Find where the given text appears and provide that cell's center as [x, y] coordinate. 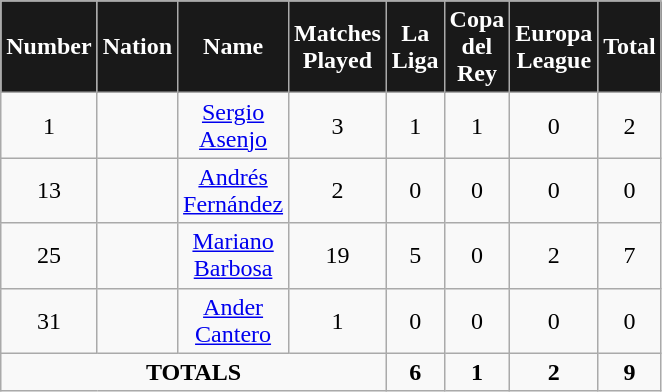
9 [630, 372]
MatchesPlayed [338, 47]
Number [49, 47]
Mariano Barbosa [234, 256]
TOTALS [194, 372]
Europa League [554, 47]
Copa del Rey [477, 47]
Sergio Asenjo [234, 126]
Nation [137, 47]
Total [630, 47]
19 [338, 256]
5 [415, 256]
3 [338, 126]
7 [630, 256]
Andrés Fernández [234, 190]
31 [49, 320]
13 [49, 190]
La Liga [415, 47]
Ander Cantero [234, 320]
25 [49, 256]
6 [415, 372]
Name [234, 47]
